Locate the cell with the specified text and output its [x, y] center coordinate. 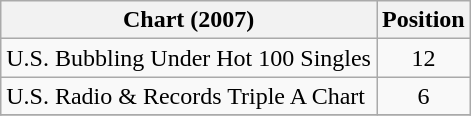
Position [423, 20]
12 [423, 58]
U.S. Bubbling Under Hot 100 Singles [189, 58]
6 [423, 96]
Chart (2007) [189, 20]
U.S. Radio & Records Triple A Chart [189, 96]
